Find where the given text appears and provide that cell's center as (x, y) coordinate. 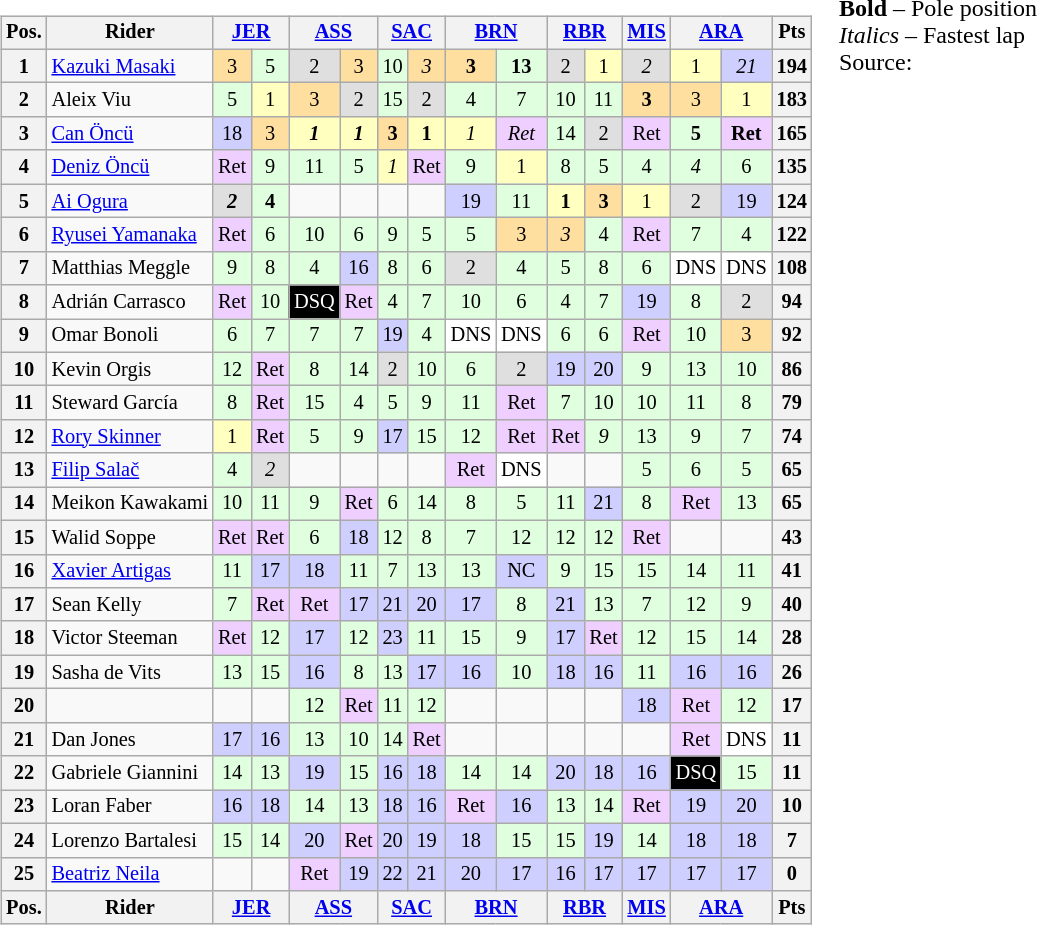
Aleix Viu (130, 100)
26 (792, 672)
Sean Kelly (130, 605)
Walid Soppe (130, 537)
Deniz Öncü (130, 167)
41 (792, 571)
0 (792, 874)
Sasha de Vits (130, 672)
43 (792, 537)
Xavier Artigas (130, 571)
Filip Salač (130, 470)
92 (792, 336)
Meikon Kawakami (130, 504)
Victor Steeman (130, 638)
74 (792, 437)
Ryusei Yamanaka (130, 235)
94 (792, 302)
86 (792, 369)
25 (24, 874)
Rory Skinner (130, 437)
165 (792, 134)
Dan Jones (130, 739)
79 (792, 403)
28 (792, 638)
194 (792, 66)
122 (792, 235)
Gabriele Giannini (130, 773)
40 (792, 605)
108 (792, 268)
NC (521, 571)
Omar Bonoli (130, 336)
Loran Faber (130, 807)
135 (792, 167)
Kazuki Masaki (130, 66)
183 (792, 100)
Beatriz Neila (130, 874)
Matthias Meggle (130, 268)
Steward García (130, 403)
124 (792, 201)
Adrián Carrasco (130, 302)
Can Öncü (130, 134)
Ai Ogura (130, 201)
Kevin Orgis (130, 369)
Lorenzo Bartalesi (130, 840)
24 (24, 840)
